Output the (X, Y) coordinate of the center of the cell containing the given text.  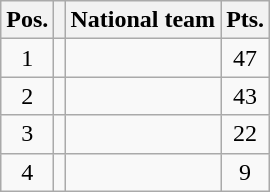
National team (143, 20)
9 (246, 172)
3 (28, 134)
43 (246, 96)
2 (28, 96)
1 (28, 58)
Pts. (246, 20)
22 (246, 134)
4 (28, 172)
Pos. (28, 20)
47 (246, 58)
